Locate the cell with the specified text and output its (X, Y) center coordinate. 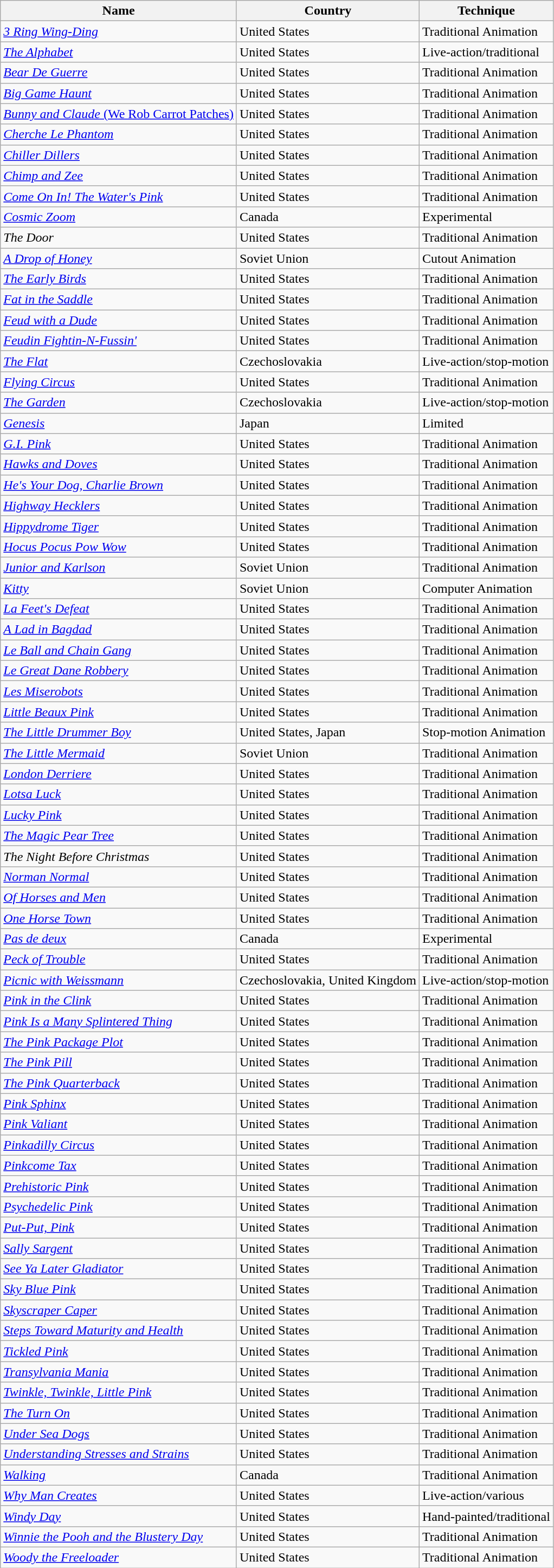
Stop-motion Animation (486, 733)
Hawks and Doves (119, 464)
Norman Normal (119, 877)
Pink Is a Many Splintered Thing (119, 1021)
Chimp and Zee (119, 176)
Le Ball and Chain Gang (119, 650)
Twinkle, Twinkle, Little Pink (119, 1392)
The Little Drummer Boy (119, 733)
Put-Put, Pink (119, 1227)
Computer Animation (486, 588)
Cherche Le Phantom (119, 134)
Chiller Dillers (119, 155)
Pinkcome Tax (119, 1165)
Picnic with Weissmann (119, 980)
Feud with a Dude (119, 320)
The Pink Quarterback (119, 1083)
Walking (119, 1475)
Flying Circus (119, 382)
Little Beaux Pink (119, 712)
Les Miserobots (119, 691)
3 Ring Wing-Ding (119, 31)
Japan (327, 423)
The Door (119, 237)
The Alphabet (119, 52)
A Drop of Honey (119, 258)
Bear De Guerre (119, 73)
Pinkadilly Circus (119, 1145)
London Derriere (119, 774)
The Pink Package Plot (119, 1042)
Live-action/various (486, 1495)
Highway Hecklers (119, 506)
Le Great Dane Robbery (119, 671)
Of Horses and Men (119, 897)
United States, Japan (327, 733)
Live-action/traditional (486, 52)
Transylvania Mania (119, 1372)
Technique (486, 11)
He's Your Dog, Charlie Brown (119, 485)
Skyscraper Caper (119, 1310)
Woody the Freeloader (119, 1557)
Understanding Stresses and Strains (119, 1454)
One Horse Town (119, 918)
The Garden (119, 403)
Czechoslovakia, United Kingdom (327, 980)
Pas de deux (119, 939)
Feudin Fightin-N-Fussin' (119, 341)
Prehistoric Pink (119, 1186)
Country (327, 11)
The Turn On (119, 1413)
Come On In! The Water's Pink (119, 196)
Name (119, 11)
Peck of Trouble (119, 960)
Pink Valiant (119, 1124)
La Feet's Defeat (119, 609)
Limited (486, 423)
The Night Before Christmas (119, 856)
Psychedelic Pink (119, 1207)
Steps Toward Maturity and Health (119, 1331)
G.I. Pink (119, 444)
Windy Day (119, 1516)
Junior and Karlson (119, 567)
Hippydrome Tiger (119, 526)
Pink Sphinx (119, 1104)
Genesis (119, 423)
Cutout Animation (486, 258)
Pink in the Clink (119, 1001)
Why Man Creates (119, 1495)
See Ya Later Gladiator (119, 1269)
The Little Mermaid (119, 753)
Bunny and Claude (We Rob Carrot Patches) (119, 114)
Sally Sargent (119, 1248)
Winnie the Pooh and the Blustery Day (119, 1537)
Hocus Pocus Pow Wow (119, 547)
The Pink Pill (119, 1062)
Hand-painted/traditional (486, 1516)
Cosmic Zoom (119, 217)
The Magic Pear Tree (119, 835)
The Flat (119, 361)
Under Sea Dogs (119, 1434)
A Lad in Bagdad (119, 630)
Lotsa Luck (119, 794)
Tickled Pink (119, 1351)
The Early Birds (119, 279)
Kitty (119, 588)
Fat in the Saddle (119, 300)
Sky Blue Pink (119, 1290)
Big Game Haunt (119, 93)
Lucky Pink (119, 815)
